Search for the cell housing the specified text and yield its [X, Y] center coordinate. 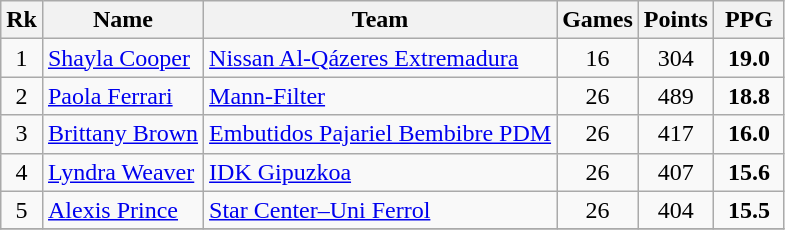
407 [676, 172]
Embutidos Pajariel Bembibre PDM [380, 134]
Mann-Filter [380, 96]
Lyndra Weaver [122, 172]
15.5 [748, 210]
Points [676, 20]
Alexis Prince [122, 210]
PPG [748, 20]
15.6 [748, 172]
Name [122, 20]
Rk [22, 20]
3 [22, 134]
2 [22, 96]
16.0 [748, 134]
304 [676, 58]
Team [380, 20]
5 [22, 210]
Nissan Al-Qázeres Extremadura [380, 58]
Star Center–Uni Ferrol [380, 210]
Brittany Brown [122, 134]
IDK Gipuzkoa [380, 172]
417 [676, 134]
Games [598, 20]
Paola Ferrari [122, 96]
489 [676, 96]
404 [676, 210]
16 [598, 58]
4 [22, 172]
19.0 [748, 58]
18.8 [748, 96]
1 [22, 58]
Shayla Cooper [122, 58]
